Search for the cell housing the specified text and yield its [X, Y] center coordinate. 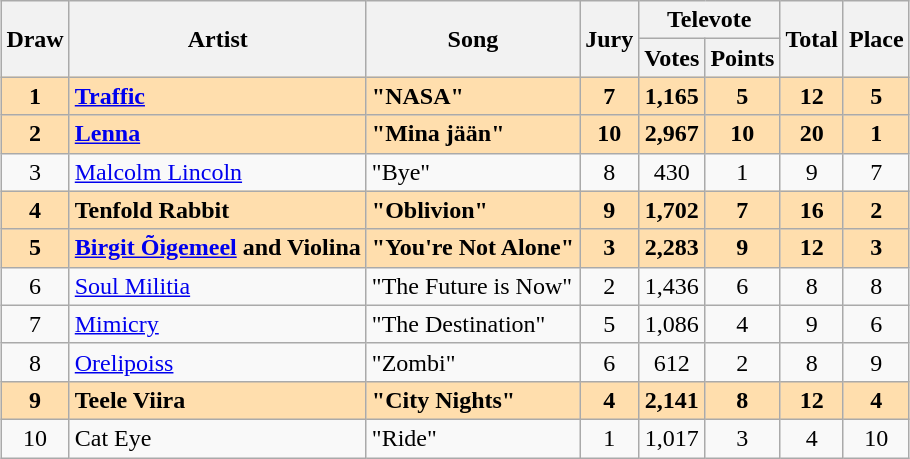
Cat Eye [218, 438]
612 [672, 362]
"Bye" [472, 172]
Total [812, 39]
Lenna [218, 134]
430 [672, 172]
Televote [710, 20]
Draw [35, 39]
1,165 [672, 96]
Jury [610, 39]
2,283 [672, 248]
Soul Militia [218, 286]
"Mina jään" [472, 134]
Birgit Õigemeel and Violina [218, 248]
"The Future is Now" [472, 286]
Song [472, 39]
2,141 [672, 400]
1,017 [672, 438]
Artist [218, 39]
20 [812, 134]
Teele Viira [218, 400]
Malcolm Lincoln [218, 172]
"The Destination" [472, 324]
"Zombi" [472, 362]
1,086 [672, 324]
Traffic [218, 96]
16 [812, 210]
2,967 [672, 134]
Points [742, 58]
Tenfold Rabbit [218, 210]
Orelipoiss [218, 362]
1,702 [672, 210]
Mimicry [218, 324]
"City Nights" [472, 400]
"Ride" [472, 438]
"NASA" [472, 96]
Votes [672, 58]
Place [876, 39]
1,436 [672, 286]
"You're Not Alone" [472, 248]
"Oblivion" [472, 210]
